From the cell containing the given text, extract its center point as [x, y] coordinate. 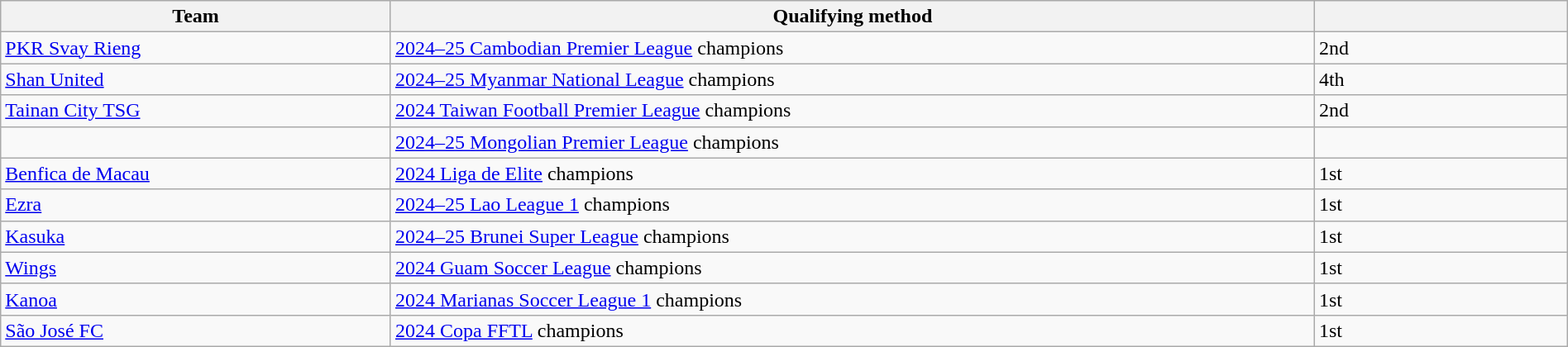
2024 Liga de Elite champions [852, 173]
Shan United [196, 79]
Kasuka [196, 236]
2024–25 Lao League 1 champions [852, 205]
2024–25 Brunei Super League champions [852, 236]
Kanoa [196, 299]
PKR Svay Rieng [196, 48]
São José FC [196, 330]
Benfica de Macau [196, 173]
2024 Marianas Soccer League 1 champions [852, 299]
4th [1441, 79]
Wings [196, 268]
Tainan City TSG [196, 111]
2024–25 Mongolian Premier League champions [852, 142]
2024–25 Myanmar National League champions [852, 79]
Ezra [196, 205]
Team [196, 17]
2024–25 Cambodian Premier League champions [852, 48]
Qualifying method [852, 17]
2024 Taiwan Football Premier League champions [852, 111]
2024 Guam Soccer League champions [852, 268]
2024 Copa FFTL champions [852, 330]
